Pinpoint the cell where the given text exists, returning its (x, y) midpoint coordinate. 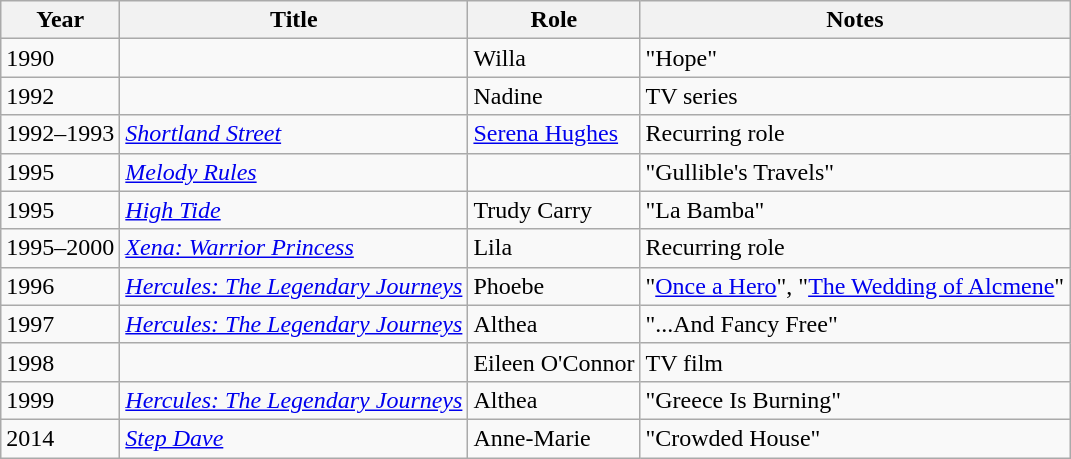
Serena Hughes (554, 134)
1997 (60, 324)
1992–1993 (60, 134)
Step Dave (294, 438)
1990 (60, 58)
Xena: Warrior Princess (294, 248)
1996 (60, 286)
Trudy Carry (554, 210)
Notes (855, 20)
"Gullible's Travels" (855, 172)
Title (294, 20)
Nadine (554, 96)
Melody Rules (294, 172)
Phoebe (554, 286)
"...And Fancy Free" (855, 324)
TV film (855, 362)
Shortland Street (294, 134)
1995–2000 (60, 248)
"Hope" (855, 58)
Eileen O'Connor (554, 362)
"Crowded House" (855, 438)
Role (554, 20)
"La Bamba" (855, 210)
TV series (855, 96)
Anne-Marie (554, 438)
1998 (60, 362)
1999 (60, 400)
"Greece Is Burning" (855, 400)
Willa (554, 58)
Year (60, 20)
1992 (60, 96)
High Tide (294, 210)
2014 (60, 438)
"Once a Hero", "The Wedding of Alcmene" (855, 286)
Lila (554, 248)
